Output the [x, y] coordinate of the center of the cell containing the given text.  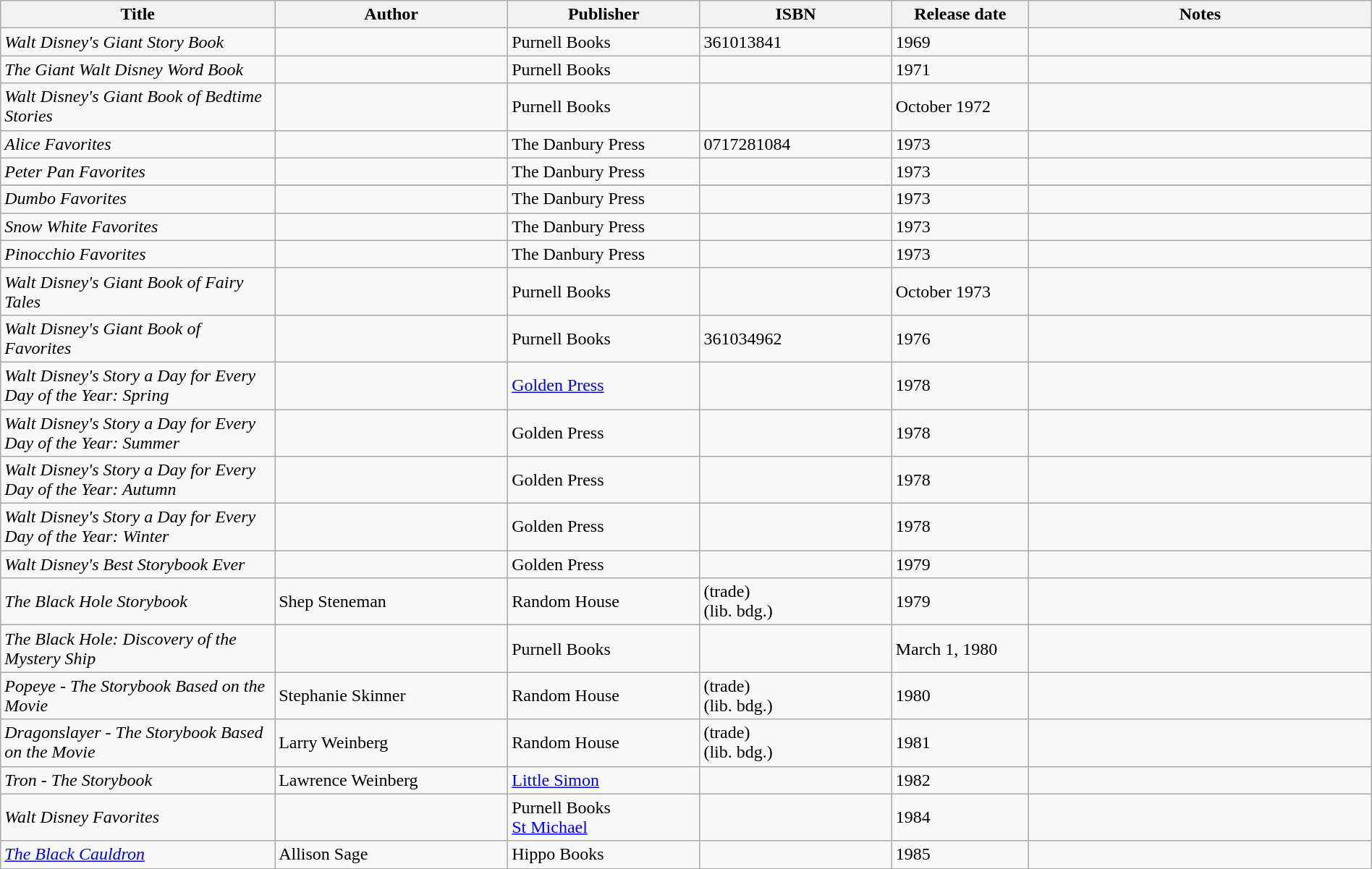
Walt Disney's Story a Day for Every Day of the Year: Winter [137, 527]
Allison Sage [391, 855]
Alice Favorites [137, 144]
Tron - The Storybook [137, 780]
Hippo Books [604, 855]
Release date [960, 14]
Walt Disney's Story a Day for Every Day of the Year: Summer [137, 433]
The Giant Walt Disney Word Book [137, 69]
1969 [960, 42]
Snow White Favorites [137, 226]
361013841 [796, 42]
The Black Hole Storybook [137, 602]
Walt Disney Favorites [137, 818]
October 1973 [960, 291]
1985 [960, 855]
Purnell Books St Michael [604, 818]
Author [391, 14]
1982 [960, 780]
Walt Disney's Best Storybook Ever [137, 564]
ISBN [796, 14]
Pinocchio Favorites [137, 254]
Larry Weinberg [391, 742]
1971 [960, 69]
1976 [960, 339]
Walt Disney's Giant Story Book [137, 42]
1980 [960, 696]
Walt Disney's Giant Book of Fairy Tales [137, 291]
Lawrence Weinberg [391, 780]
March 1, 1980 [960, 648]
Publisher [604, 14]
1981 [960, 742]
361034962 [796, 339]
Walt Disney's Giant Book of Bedtime Stories [137, 107]
Walt Disney's Giant Book of Favorites [137, 339]
Little Simon [604, 780]
October 1972 [960, 107]
1984 [960, 818]
Dragonslayer - The Storybook Based on the Movie [137, 742]
Shep Steneman [391, 602]
Popeye - The Storybook Based on the Movie [137, 696]
Dumbo Favorites [137, 199]
Walt Disney's Story a Day for Every Day of the Year: Spring [137, 385]
Notes [1200, 14]
Peter Pan Favorites [137, 171]
The Black Hole: Discovery of the Mystery Ship [137, 648]
The Black Cauldron [137, 855]
0717281084 [796, 144]
Title [137, 14]
Walt Disney's Story a Day for Every Day of the Year: Autumn [137, 480]
Stephanie Skinner [391, 696]
